Detect which cell encompasses the target text, then output its (X, Y) center coordinate. 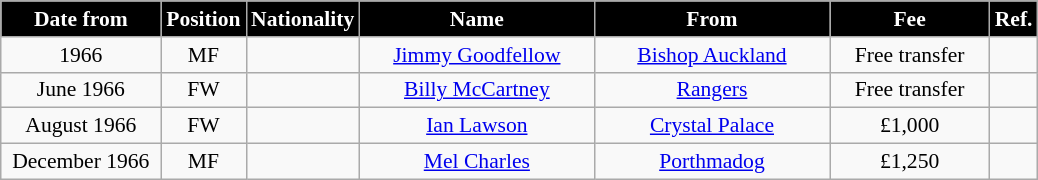
Porthmadog (712, 162)
£1,000 (910, 126)
Ref. (1014, 19)
Rangers (712, 90)
Fee (910, 19)
From (712, 19)
Billy McCartney (476, 90)
Position (204, 19)
Date from (81, 19)
August 1966 (81, 126)
Jimmy Goodfellow (476, 55)
1966 (81, 55)
Bishop Auckland (712, 55)
Ian Lawson (476, 126)
Name (476, 19)
£1,250 (910, 162)
Crystal Palace (712, 126)
Nationality (302, 19)
June 1966 (81, 90)
Mel Charles (476, 162)
December 1966 (81, 162)
